Scan for the cell matching the given text and deliver its [x, y] coordinate at center. 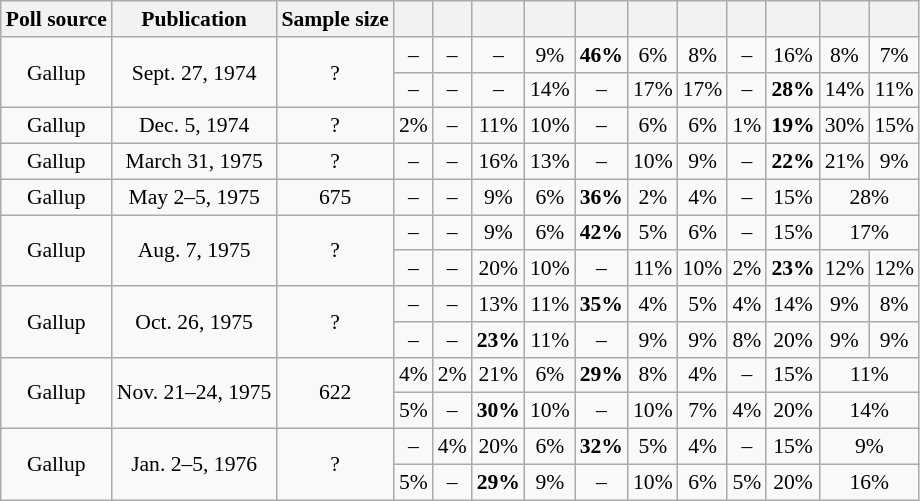
46% [602, 55]
1% [746, 126]
March 31, 1975 [194, 162]
Poll source [56, 19]
675 [334, 197]
Oct. 26, 1975 [194, 322]
Sept. 27, 1974 [194, 72]
19% [792, 126]
Aug. 7, 1975 [194, 250]
Dec. 5, 1974 [194, 126]
May 2–5, 1975 [194, 197]
Jan. 2–5, 1976 [194, 464]
42% [602, 233]
32% [602, 447]
35% [602, 304]
Publication [194, 19]
36% [602, 197]
22% [792, 162]
Sample size [334, 19]
Nov. 21–24, 1975 [194, 392]
622 [334, 392]
